Find where the given text appears and provide that cell's center as (x, y) coordinate. 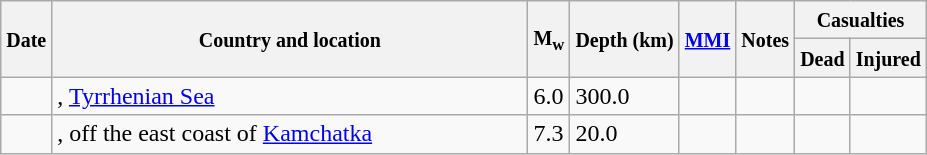
Date (26, 39)
7.3 (549, 134)
Notes (766, 39)
Mw (549, 39)
, Tyrrhenian Sea (290, 96)
6.0 (549, 96)
Country and location (290, 39)
Depth (km) (624, 39)
20.0 (624, 134)
Casualties (861, 20)
Injured (888, 58)
MMI (708, 39)
Dead (823, 58)
300.0 (624, 96)
, off the east coast of Kamchatka (290, 134)
